Capture the cell that displays the provided text and extract its (x, y) central coordinate. 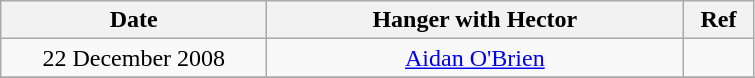
Aidan O'Brien (475, 58)
Date (134, 20)
Hanger with Hector (475, 20)
Ref (718, 20)
22 December 2008 (134, 58)
